Locate the cell with the specified text and output its [x, y] center coordinate. 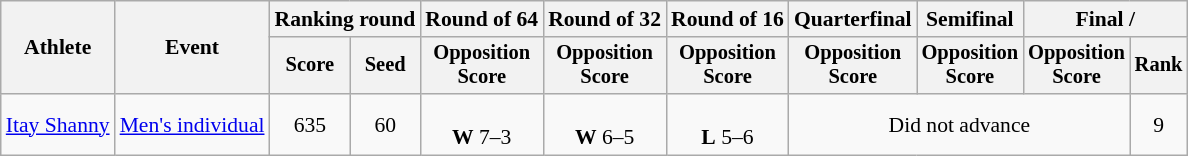
Quarterfinal [853, 19]
Did not advance [960, 124]
Men's individual [192, 124]
Final / [1105, 19]
Seed [385, 66]
Rank [1159, 66]
Athlete [58, 48]
Score [310, 66]
Itay Shanny [58, 124]
9 [1159, 124]
W 6–5 [604, 124]
Ranking round [346, 19]
60 [385, 124]
Round of 16 [728, 19]
W 7–3 [482, 124]
Event [192, 48]
Round of 64 [482, 19]
Round of 32 [604, 19]
635 [310, 124]
L 5–6 [728, 124]
Semifinal [970, 19]
